Detect which cell encompasses the target text, then output its [X, Y] center coordinate. 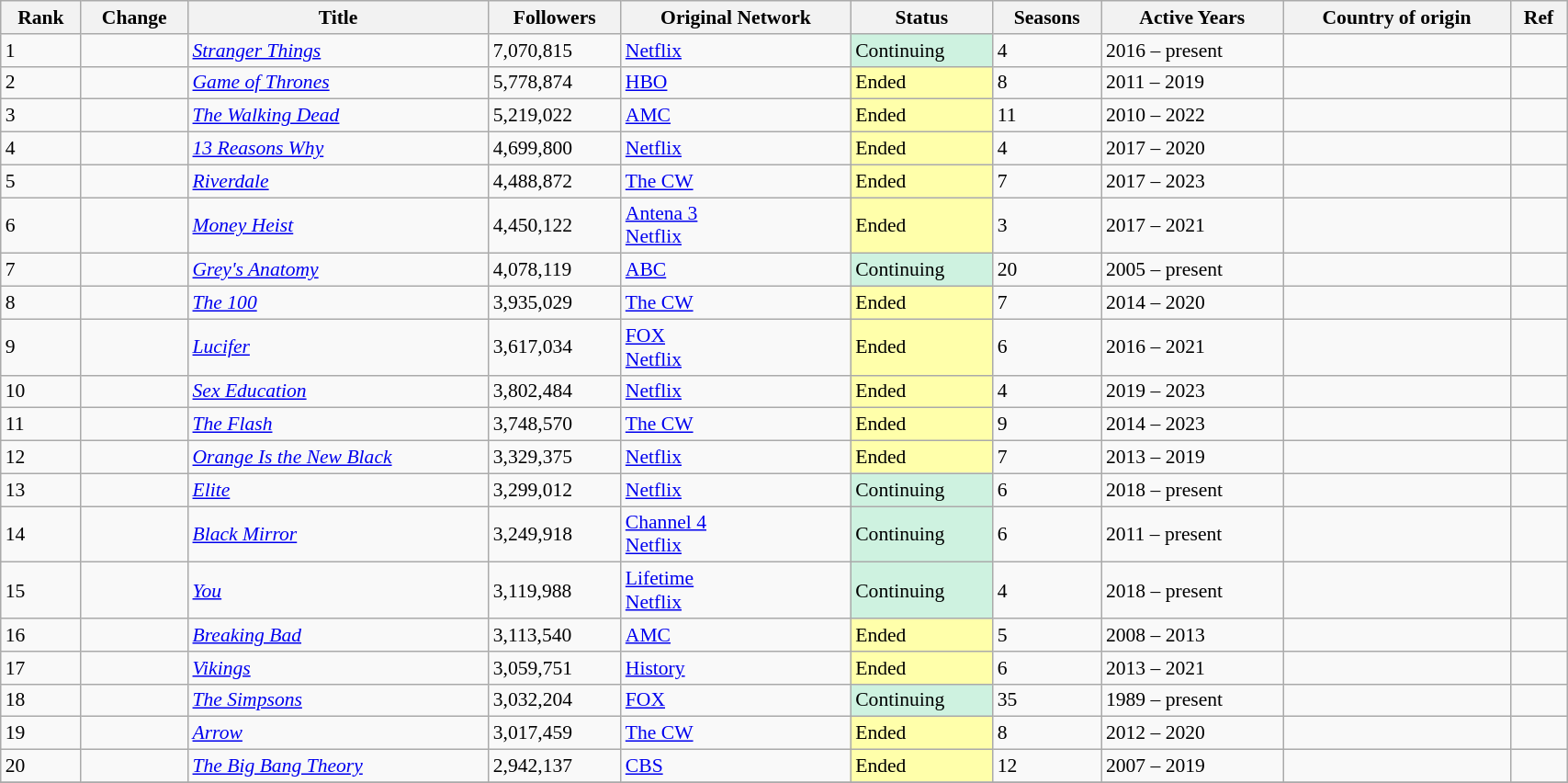
10 [40, 391]
Country of origin [1397, 17]
3,249,918 [555, 535]
HBO [736, 83]
2014 – 2023 [1192, 425]
4,699,800 [555, 149]
2007 – 2019 [1192, 766]
The 100 [338, 303]
Game of Thrones [338, 83]
2019 – 2023 [1192, 391]
2005 – present [1192, 270]
2017 – 2021 [1192, 226]
4,450,122 [555, 226]
Title [338, 17]
FOX [736, 700]
3,935,029 [555, 303]
16 [40, 635]
Black Mirror [338, 535]
15 [40, 590]
2013 – 2019 [1192, 458]
3,617,034 [555, 347]
Money Heist [338, 226]
2011 – present [1192, 535]
14 [40, 535]
Breaking Bad [338, 635]
13 [40, 490]
35 [1047, 700]
Orange Is the New Black [338, 458]
5,219,022 [555, 116]
3,017,459 [555, 733]
2016 – 2021 [1192, 347]
LifetimeNetflix [736, 590]
Channel 4Netflix [736, 535]
Grey's Anatomy [338, 270]
19 [40, 733]
2012 – 2020 [1192, 733]
2016 – present [1192, 51]
Lucifer [338, 347]
Change [134, 17]
ABC [736, 270]
3,032,204 [555, 700]
2017 – 2020 [1192, 149]
History [736, 668]
2008 – 2013 [1192, 635]
Stranger Things [338, 51]
2014 – 2020 [1192, 303]
Arrow [338, 733]
3,329,375 [555, 458]
Followers [555, 17]
Ref [1538, 17]
7,070,815 [555, 51]
Elite [338, 490]
18 [40, 700]
The Flash [338, 425]
Rank [40, 17]
3,119,988 [555, 590]
CBS [736, 766]
The Walking Dead [338, 116]
Sex Education [338, 391]
2010 – 2022 [1192, 116]
Vikings [338, 668]
You [338, 590]
Status [921, 17]
2017 – 2023 [1192, 181]
Original Network [736, 17]
3,113,540 [555, 635]
2011 – 2019 [1192, 83]
2 [40, 83]
3,802,484 [555, 391]
3,748,570 [555, 425]
3,059,751 [555, 668]
The Simpsons [338, 700]
The Big Bang Theory [338, 766]
17 [40, 668]
3,299,012 [555, 490]
2,942,137 [555, 766]
2013 – 2021 [1192, 668]
Riverdale [338, 181]
FOXNetflix [736, 347]
5,778,874 [555, 83]
13 Reasons Why [338, 149]
1989 – present [1192, 700]
Antena 3Netflix [736, 226]
Seasons [1047, 17]
1 [40, 51]
Active Years [1192, 17]
4,078,119 [555, 270]
4,488,872 [555, 181]
